Provide the [X, Y] coordinate of the cell's center where the given text is located.  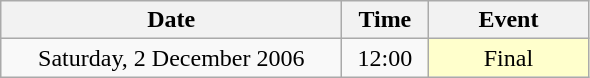
Saturday, 2 December 2006 [172, 58]
Date [172, 20]
Event [508, 20]
Final [508, 58]
12:00 [385, 58]
Time [385, 20]
